Pinpoint the cell where the given text exists, returning its (x, y) midpoint coordinate. 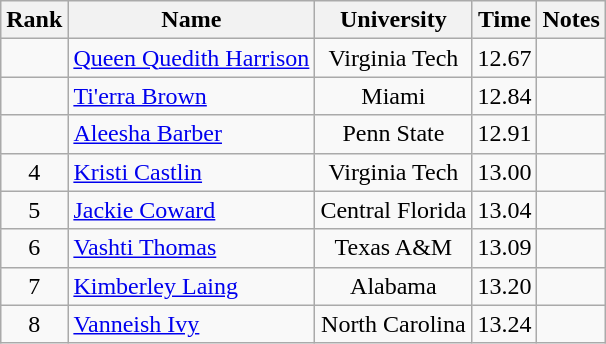
13.04 (504, 210)
North Carolina (394, 324)
13.24 (504, 324)
Texas A&M (394, 248)
Vanneish Ivy (192, 324)
Aleesha Barber (192, 134)
5 (34, 210)
8 (34, 324)
Vashti Thomas (192, 248)
13.00 (504, 172)
4 (34, 172)
Rank (34, 20)
Name (192, 20)
Kimberley Laing (192, 286)
12.67 (504, 58)
Time (504, 20)
13.20 (504, 286)
Jackie Coward (192, 210)
Notes (571, 20)
Kristi Castlin (192, 172)
12.84 (504, 96)
University (394, 20)
Alabama (394, 286)
Penn State (394, 134)
6 (34, 248)
Queen Quedith Harrison (192, 58)
Ti'erra Brown (192, 96)
13.09 (504, 248)
Miami (394, 96)
7 (34, 286)
Central Florida (394, 210)
12.91 (504, 134)
